Determine the [X, Y] coordinate at the center of the cell enclosing the given text.  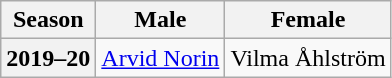
Arvid Norin [160, 58]
Female [308, 20]
Vilma Åhlström [308, 58]
Season [48, 20]
Male [160, 20]
2019–20 [48, 58]
